Scan for the cell matching the given text and deliver its (x, y) coordinate at center. 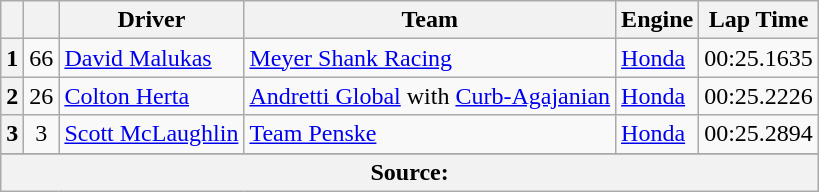
Source: (410, 172)
00:25.2226 (759, 96)
Andretti Global with Curb-Agajanian (430, 96)
Engine (658, 20)
Team (430, 20)
Meyer Shank Racing (430, 58)
Driver (152, 20)
2 (12, 96)
66 (42, 58)
00:25.2894 (759, 134)
Team Penske (430, 134)
Colton Herta (152, 96)
David Malukas (152, 58)
00:25.1635 (759, 58)
Lap Time (759, 20)
1 (12, 58)
Scott McLaughlin (152, 134)
26 (42, 96)
